For the text-containing cell, return its midpoint in [x, y] coordinate format. 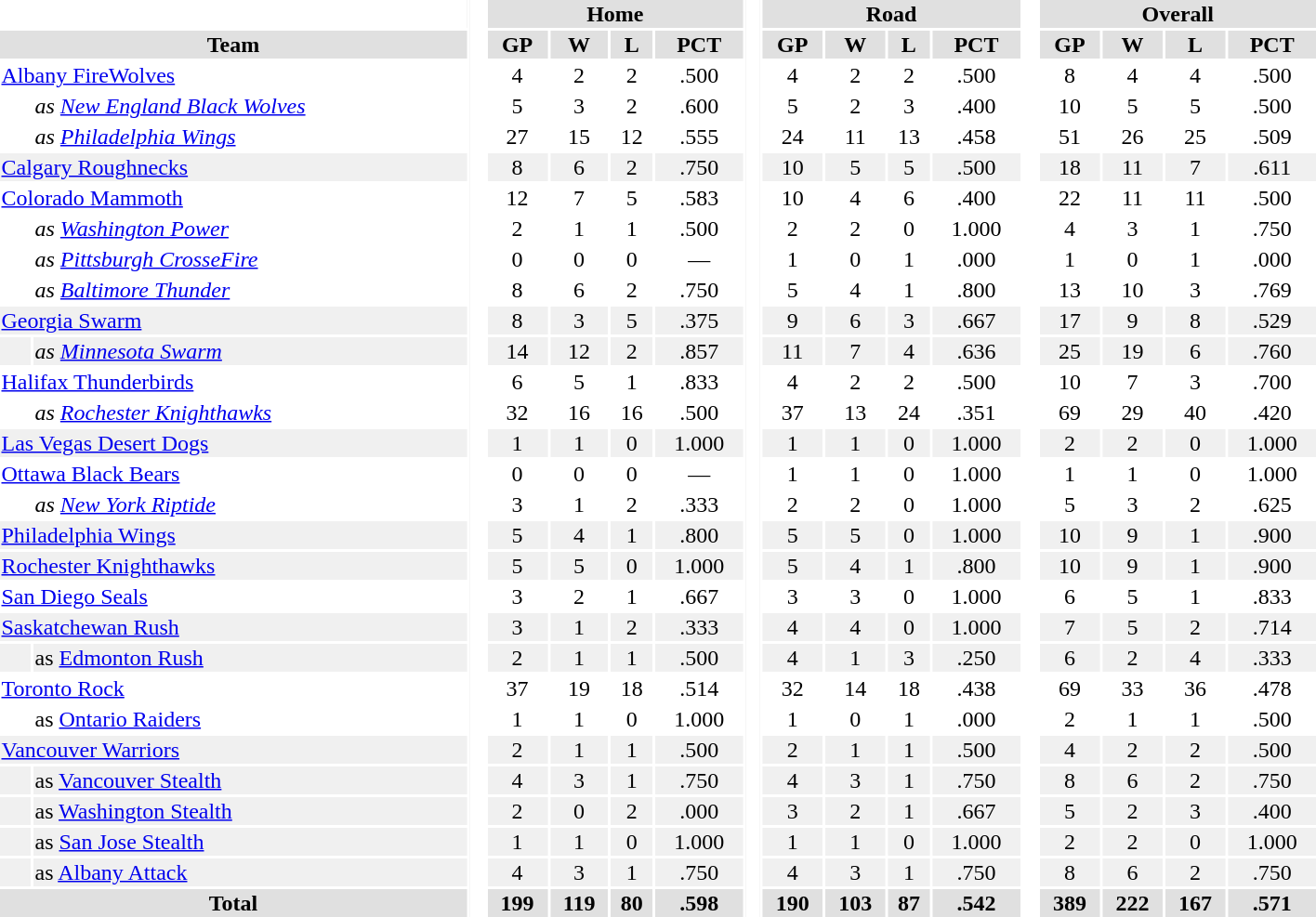
Road [890, 14]
.583 [699, 198]
as Pittsburgh CrosseFire [250, 259]
Home [615, 14]
as New York Riptide [250, 504]
40 [1195, 413]
Team [233, 45]
87 [909, 903]
as Vancouver Stealth [250, 780]
Overall [1178, 14]
as Edmonton Rush [250, 658]
Philadelphia Wings [233, 535]
.611 [1271, 167]
.351 [976, 413]
.529 [1271, 321]
Albany FireWolves [233, 75]
San Diego Seals [233, 596]
29 [1132, 413]
33 [1132, 688]
.438 [976, 688]
as Baltimore Thunder [250, 290]
.514 [699, 688]
22 [1071, 198]
.420 [1271, 413]
51 [1071, 137]
as Washington Power [250, 229]
199 [517, 903]
190 [792, 903]
as San Jose Stealth [250, 842]
26 [1132, 137]
Calgary Roughnecks [233, 167]
36 [1195, 688]
Georgia Swarm [233, 321]
389 [1071, 903]
Las Vegas Desert Dogs [233, 443]
.760 [1271, 351]
.509 [1271, 137]
27 [517, 137]
Vancouver Warriors [233, 750]
Total [233, 903]
.542 [976, 903]
Rochester Knighthawks [233, 566]
.478 [1271, 688]
as New England Black Wolves [258, 106]
.636 [976, 351]
.458 [976, 137]
.250 [976, 658]
Ottawa Black Bears [233, 474]
.600 [699, 106]
.769 [1271, 290]
.625 [1271, 504]
80 [632, 903]
as Minnesota Swarm [250, 351]
.375 [699, 321]
167 [1195, 903]
Toronto Rock [233, 688]
Halifax Thunderbirds [233, 382]
as Rochester Knighthawks [250, 413]
.571 [1271, 903]
.714 [1271, 627]
as Albany Attack [250, 872]
Colorado Mammoth [233, 198]
15 [579, 137]
.598 [699, 903]
Saskatchewan Rush [233, 627]
103 [855, 903]
.857 [699, 351]
.555 [699, 137]
.700 [1271, 382]
as Philadelphia Wings [250, 137]
as Ontario Raiders [250, 719]
119 [579, 903]
222 [1132, 903]
as Washington Stealth [250, 811]
17 [1071, 321]
